Return the [x, y] coordinate for the center point of the cell that contains the specified text.  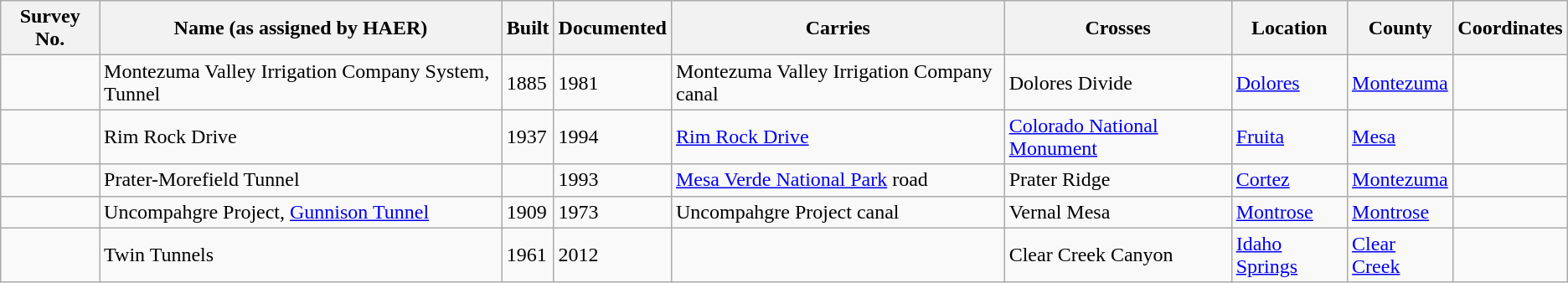
Colorado National Monument [1117, 137]
Name (as assigned by HAER) [302, 28]
Cortez [1289, 180]
Dolores [1289, 82]
Carries [838, 28]
Fruita [1289, 137]
1937 [528, 137]
Idaho Springs [1289, 255]
1961 [528, 255]
Built [528, 28]
1993 [612, 180]
Montezuma Valley Irrigation Company System, Tunnel [302, 82]
Crosses [1117, 28]
Clear Creek [1400, 255]
1973 [612, 212]
County [1400, 28]
Mesa [1400, 137]
Mesa Verde National Park road [838, 180]
1994 [612, 137]
Uncompahgre Project canal [838, 212]
Clear Creek Canyon [1117, 255]
Dolores Divide [1117, 82]
Montezuma Valley Irrigation Company canal [838, 82]
1981 [612, 82]
1909 [528, 212]
Location [1289, 28]
Twin Tunnels [302, 255]
Uncompahgre Project, Gunnison Tunnel [302, 212]
1885 [528, 82]
Prater-Morefield Tunnel [302, 180]
Prater Ridge [1117, 180]
Vernal Mesa [1117, 212]
Coordinates [1510, 28]
2012 [612, 255]
Documented [612, 28]
Survey No. [50, 28]
